Determine the [x, y] coordinate at the center of the cell enclosing the given text.  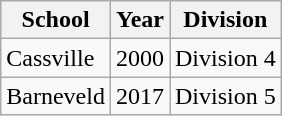
School [56, 20]
Cassville [56, 58]
2000 [140, 58]
Division [226, 20]
2017 [140, 96]
Year [140, 20]
Division 4 [226, 58]
Division 5 [226, 96]
Barneveld [56, 96]
